Capture the cell that displays the provided text and extract its (X, Y) central coordinate. 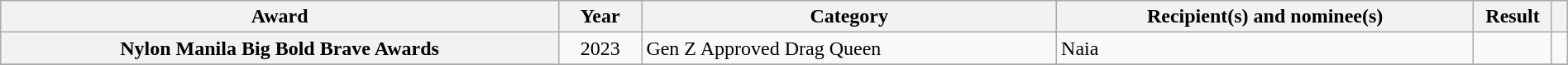
Naia (1265, 48)
Gen Z Approved Drag Queen (849, 48)
Result (1513, 17)
Category (849, 17)
Year (600, 17)
Nylon Manila Big Bold Brave Awards (280, 48)
Award (280, 17)
2023 (600, 48)
Recipient(s) and nominee(s) (1265, 17)
